Locate the cell with the specified text and output its [X, Y] center coordinate. 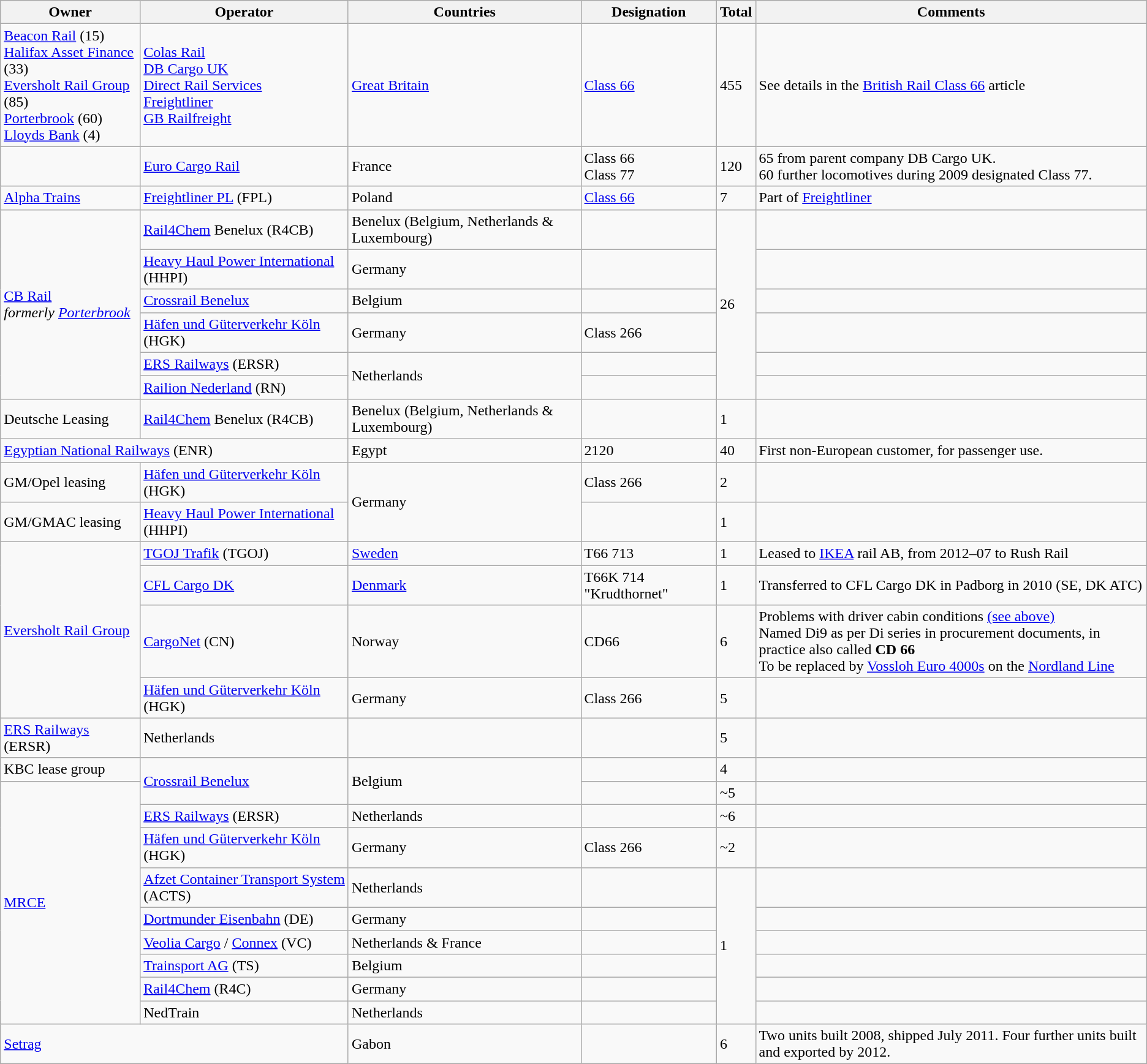
Egyptian National Railways (ENR) [175, 450]
Gabon [464, 1044]
26 [736, 304]
Afzet Container Transport System (ACTS) [244, 887]
Veolia Cargo / Connex (VC) [244, 942]
Designation [648, 12]
40 [736, 450]
CD66 [648, 642]
7 [736, 198]
Eversholt Rail Group [70, 630]
Owner [70, 12]
MRCE [70, 903]
2 [736, 481]
Part of Freightliner [951, 198]
Beacon Rail (15)Halifax Asset Finance (33)Eversholt Rail Group (85)Porterbrook (60)Lloyds Bank (4) [70, 85]
Deutsche Leasing [70, 419]
Two units built 2008, shipped July 2011. Four further units built and exported by 2012. [951, 1044]
CFL Cargo DK [244, 586]
Dortmunder Eisenbahn (DE) [244, 919]
Alpha Trains [70, 198]
2120 [648, 450]
T66K 714 "Krudthornet" [648, 586]
4 [736, 769]
Great Britain [464, 85]
455 [736, 85]
Euro Cargo Rail [244, 167]
~5 [736, 793]
Railion Nederland (RN) [244, 387]
Denmark [464, 586]
Egypt [464, 450]
KBC lease group [70, 769]
Comments [951, 12]
Countries [464, 12]
Setrag [175, 1044]
120 [736, 167]
Freightliner PL (FPL) [244, 198]
Netherlands & France [464, 942]
Norway [464, 642]
First non-European customer, for passenger use. [951, 450]
France [464, 167]
Operator [244, 12]
~6 [736, 816]
CB Railformerly Porterbrook [70, 304]
GM/GMAC leasing [70, 522]
~2 [736, 848]
See details in the British Rail Class 66 article [951, 85]
CargoNet (CN) [244, 642]
65 from parent company DB Cargo UK.60 further locomotives during 2009 designated Class 77. [951, 167]
Sweden [464, 554]
Leased to IKEA rail AB, from 2012–07 to Rush Rail [951, 554]
TGOJ Trafik (TGOJ) [244, 554]
Colas RailDB Cargo UKDirect Rail ServicesFreightlinerGB Railfreight [244, 85]
Total [736, 12]
Trainsport AG (TS) [244, 965]
NedTrain [244, 1013]
T66 713 [648, 554]
Class 66Class 77 [648, 167]
Rail4Chem (R4C) [244, 989]
GM/Opel leasing [70, 481]
Transferred to CFL Cargo DK in Padborg in 2010 (SE, DK ATC) [951, 586]
Poland [464, 198]
